Extract the [x, y] coordinate from the center of the cell holding the provided text.  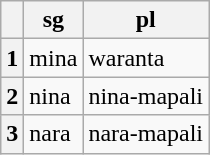
mina [54, 58]
nara [54, 134]
1 [12, 58]
nina [54, 96]
nara-mapali [146, 134]
sg [54, 20]
pl [146, 20]
nina-mapali [146, 96]
2 [12, 96]
waranta [146, 58]
3 [12, 134]
